Return [X, Y] of the center of cell containing provided text 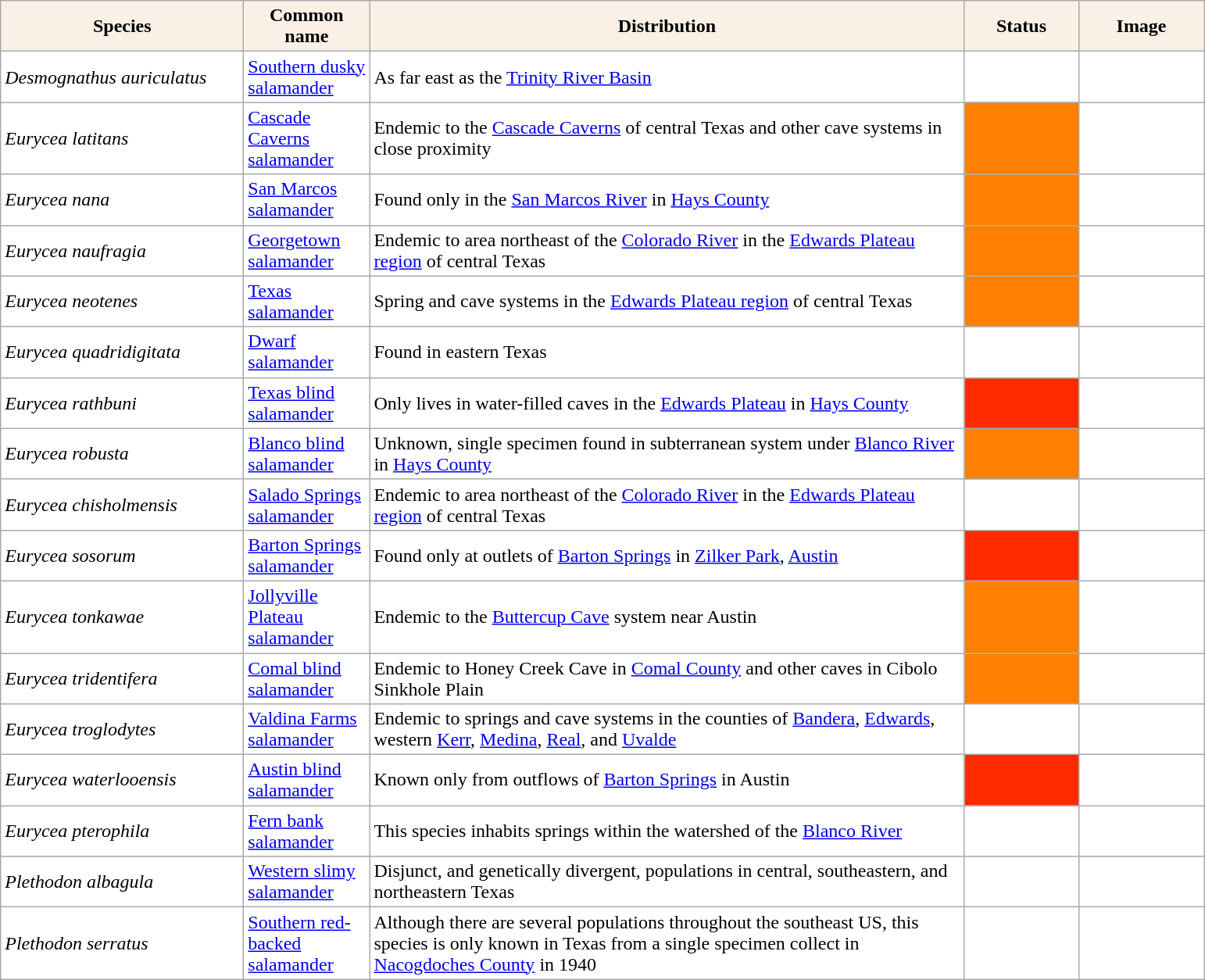
Western slimy salamander [306, 882]
Southern dusky salamander [306, 77]
Found only at outlets of Barton Springs in Zilker Park, Austin [667, 555]
Found in eastern Texas [667, 352]
Eurycea neotenes [122, 302]
Eurycea tonkawae [122, 617]
Plethodon albagula [122, 882]
Endemic to the Cascade Caverns of central Texas and other cave systems in close proximity [667, 138]
Status [1021, 27]
Distribution [667, 27]
Texas blind salamander [306, 403]
Unknown, single specimen found in subterranean system under Blanco River in Hays County [667, 453]
Texas salamander [306, 302]
Austin blind salamander [306, 780]
Found only in the San Marcos River in Hays County [667, 200]
Eurycea nana [122, 200]
Desmognathus auriculatus [122, 77]
Common name [306, 27]
Endemic to springs and cave systems in the counties of Bandera, Edwards, western Kerr, Medina, Real, and Uvalde [667, 730]
Image [1141, 27]
Eurycea naufragia [122, 250]
Eurycea troglodytes [122, 730]
Valdina Farms salamander [306, 730]
Eurycea waterlooensis [122, 780]
San Marcos salamander [306, 200]
Dwarf salamander [306, 352]
Blanco blind salamander [306, 453]
This species inhabits springs within the watershed of the Blanco River [667, 832]
Spring and cave systems in the Edwards Plateau region of central Texas [667, 302]
Eurycea rathbuni [122, 403]
Only lives in water-filled caves in the Edwards Plateau in Hays County [667, 403]
Eurycea quadridigitata [122, 352]
Species [122, 27]
As far east as the Trinity River Basin [667, 77]
Barton Springs salamander [306, 555]
Eurycea sosorum [122, 555]
Fern bank salamander [306, 832]
Endemic to the Buttercup Cave system near Austin [667, 617]
Comal blind salamander [306, 678]
Salado Springs salamander [306, 505]
Disjunct, and genetically divergent, populations in central, southeastern, and northeastern Texas [667, 882]
Known only from outflows of Barton Springs in Austin [667, 780]
Georgetown salamander [306, 250]
Endemic to Honey Creek Cave in Comal County and other caves in Cibolo Sinkhole Plain [667, 678]
Eurycea tridentifera [122, 678]
Southern red-backed salamander [306, 943]
Jollyville Plateau salamander [306, 617]
Plethodon serratus [122, 943]
Cascade Caverns salamander [306, 138]
Eurycea latitans [122, 138]
Eurycea pterophila [122, 832]
Eurycea chisholmensis [122, 505]
Eurycea robusta [122, 453]
